Output the [x, y] coordinate of the center of the cell containing the given text.  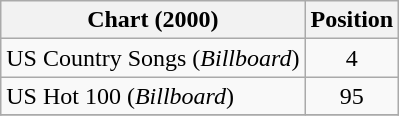
US Country Songs (Billboard) [153, 58]
Position [352, 20]
Chart (2000) [153, 20]
4 [352, 58]
US Hot 100 (Billboard) [153, 96]
95 [352, 96]
